Identify which cell holds the provided text, then report its (X, Y) central coordinate. 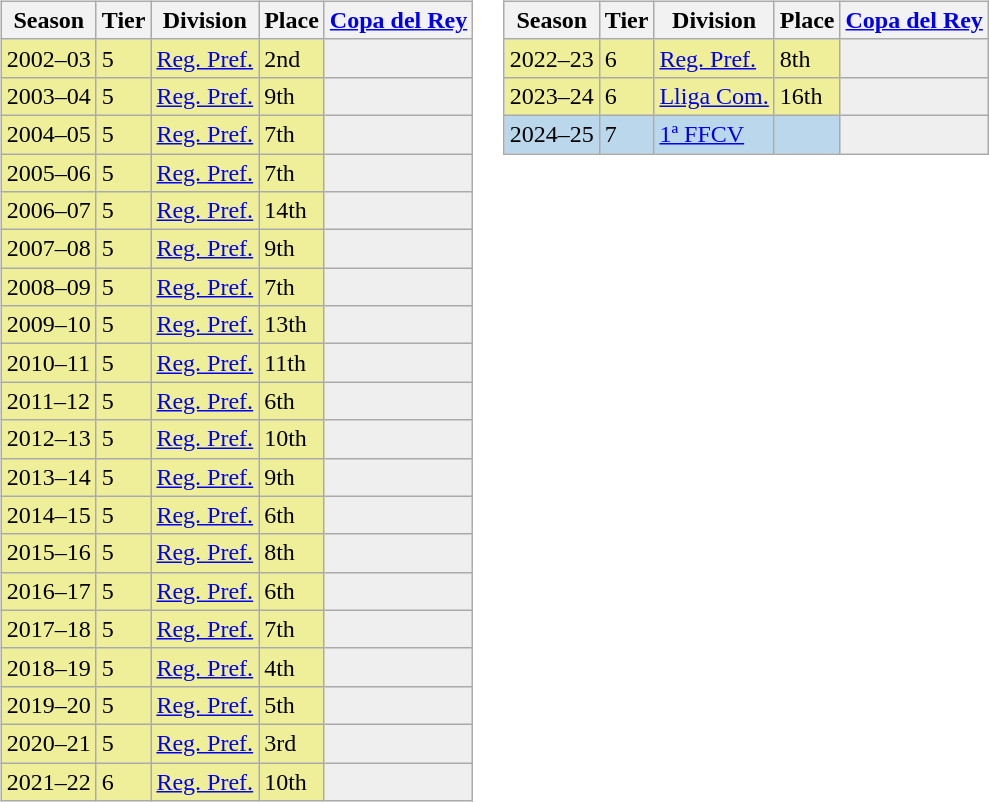
2010–11 (48, 363)
1ª FFCV (714, 134)
2012–13 (48, 439)
2003–04 (48, 96)
14th (292, 211)
2024–25 (552, 134)
3rd (292, 743)
16th (807, 96)
2015–16 (48, 553)
2022–23 (552, 58)
2018–19 (48, 667)
11th (292, 363)
2021–22 (48, 781)
2nd (292, 58)
7 (626, 134)
2002–03 (48, 58)
4th (292, 667)
2006–07 (48, 211)
2004–05 (48, 134)
2020–21 (48, 743)
2014–15 (48, 515)
2019–20 (48, 705)
2005–06 (48, 173)
2009–10 (48, 325)
5th (292, 705)
2017–18 (48, 629)
2013–14 (48, 477)
13th (292, 325)
Lliga Com. (714, 96)
2008–09 (48, 287)
2011–12 (48, 401)
2023–24 (552, 96)
2016–17 (48, 591)
2007–08 (48, 249)
